Search for the cell housing the specified text and yield its [x, y] center coordinate. 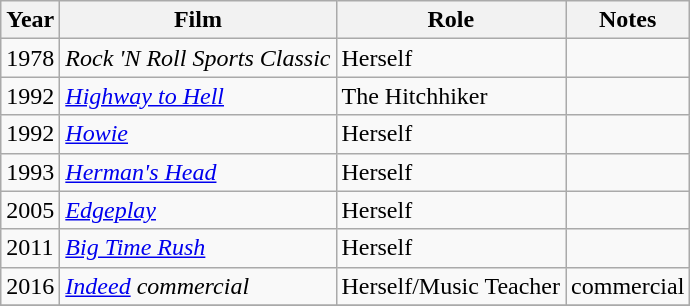
2005 [30, 210]
Year [30, 20]
commercial [628, 286]
2011 [30, 248]
Rock 'N Roll Sports Classic [198, 58]
2016 [30, 286]
Film [198, 20]
Highway to Hell [198, 96]
Indeed commercial [198, 286]
1978 [30, 58]
The Hitchhiker [451, 96]
1993 [30, 172]
Edgeplay [198, 210]
Notes [628, 20]
Herman's Head [198, 172]
Role [451, 20]
Herself/Music Teacher [451, 286]
Big Time Rush [198, 248]
Howie [198, 134]
